From the cell containing the given text, extract its center point as [X, Y] coordinate. 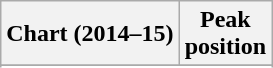
Peak position [225, 34]
Chart (2014–15) [90, 34]
